Scan for the cell matching the given text and deliver its (X, Y) coordinate at center. 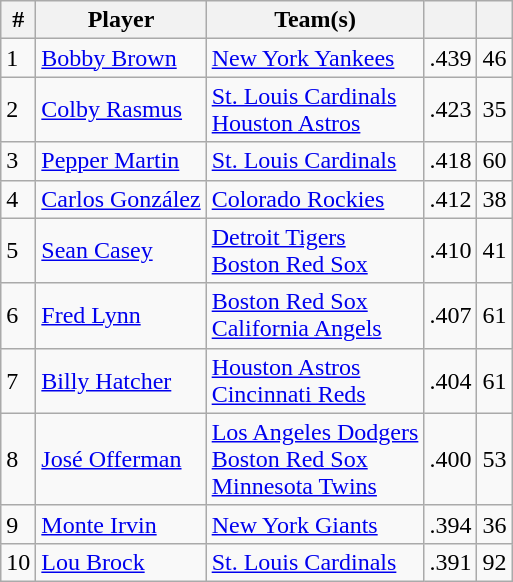
.439 (450, 58)
92 (494, 562)
.404 (450, 380)
Monte Irvin (121, 524)
José Offerman (121, 459)
Carlos González (121, 199)
St. Louis CardinalsHouston Astros (315, 110)
Bobby Brown (121, 58)
.394 (450, 524)
Boston Red SoxCalifornia Angels (315, 316)
2 (18, 110)
6 (18, 316)
60 (494, 161)
Team(s) (315, 20)
10 (18, 562)
Fred Lynn (121, 316)
Lou Brock (121, 562)
Player (121, 20)
Colby Rasmus (121, 110)
38 (494, 199)
41 (494, 250)
Houston AstrosCincinnati Reds (315, 380)
.391 (450, 562)
Los Angeles DodgersBoston Red SoxMinnesota Twins (315, 459)
46 (494, 58)
36 (494, 524)
4 (18, 199)
8 (18, 459)
.410 (450, 250)
.418 (450, 161)
Colorado Rockies (315, 199)
# (18, 20)
53 (494, 459)
Billy Hatcher (121, 380)
5 (18, 250)
New York Giants (315, 524)
3 (18, 161)
New York Yankees (315, 58)
Detroit TigersBoston Red Sox (315, 250)
35 (494, 110)
.400 (450, 459)
9 (18, 524)
.423 (450, 110)
Sean Casey (121, 250)
Pepper Martin (121, 161)
7 (18, 380)
.407 (450, 316)
1 (18, 58)
.412 (450, 199)
